Find where the given text appears and provide that cell's center as (x, y) coordinate. 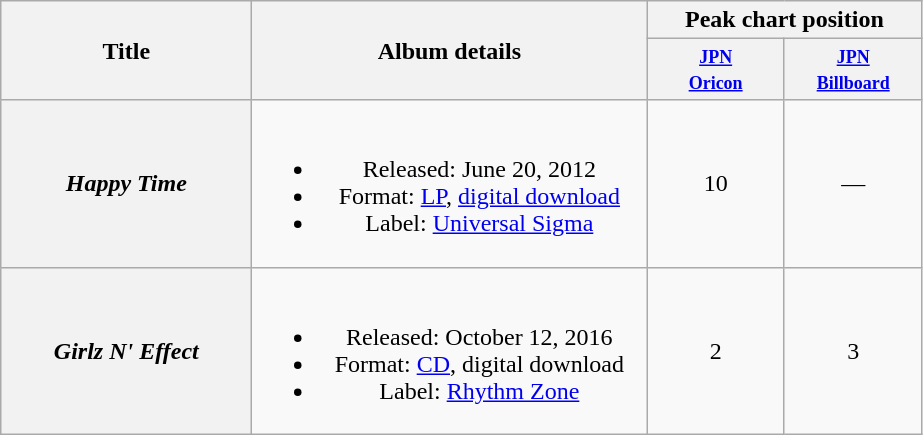
Released: June 20, 2012Format: LP, digital downloadLabel: Universal Sigma (450, 184)
— (853, 184)
Released: October 12, 2016Format: CD, digital downloadLabel: Rhythm Zone (450, 350)
Album details (450, 50)
Peak chart position (784, 20)
JPNBillboard (853, 70)
Happy Time (126, 184)
10 (716, 184)
Girlz N' Effect (126, 350)
JPNOricon (716, 70)
3 (853, 350)
Title (126, 50)
2 (716, 350)
